From the cell containing the given text, extract its center point as [X, Y] coordinate. 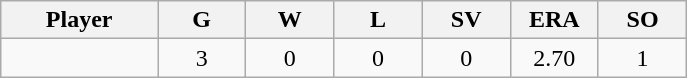
3 [202, 58]
SV [466, 20]
1 [642, 58]
G [202, 20]
W [290, 20]
ERA [554, 20]
2.70 [554, 58]
SO [642, 20]
L [378, 20]
Player [80, 20]
